Detect which cell encompasses the target text, then output its (x, y) center coordinate. 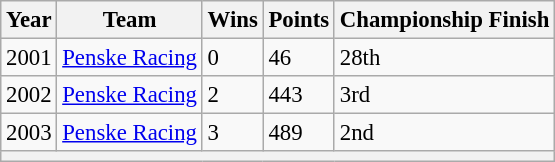
46 (298, 58)
Points (298, 20)
Team (130, 20)
2003 (29, 133)
2002 (29, 95)
489 (298, 133)
Wins (232, 20)
0 (232, 58)
3 (232, 133)
Championship Finish (444, 20)
2nd (444, 133)
28th (444, 58)
2 (232, 95)
3rd (444, 95)
443 (298, 95)
Year (29, 20)
2001 (29, 58)
